Search for the cell housing the specified text and yield its [X, Y] center coordinate. 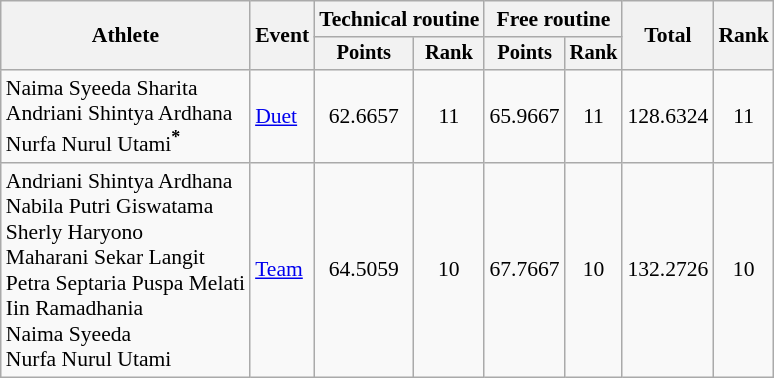
62.6657 [364, 116]
Event [282, 36]
128.6324 [668, 116]
67.7667 [524, 270]
Team [282, 270]
Naima Syeeda SharitaAndriani Shintya ArdhanaNurfa Nurul Utami* [126, 116]
Technical routine [399, 19]
65.9667 [524, 116]
Free routine [553, 19]
64.5059 [364, 270]
Total [668, 36]
Athlete [126, 36]
132.2726 [668, 270]
Duet [282, 116]
